Extract the (X, Y) coordinate from the center of the cell holding the provided text.  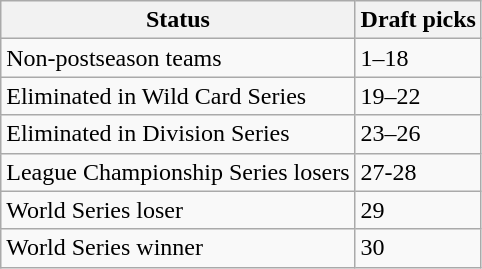
Status (178, 20)
30 (418, 248)
League Championship Series losers (178, 172)
1–18 (418, 58)
Eliminated in Wild Card Series (178, 96)
29 (418, 210)
Non-postseason teams (178, 58)
World Series winner (178, 248)
19–22 (418, 96)
Draft picks (418, 20)
Eliminated in Division Series (178, 134)
23–26 (418, 134)
World Series loser (178, 210)
27-28 (418, 172)
